Identify which cell holds the provided text, then report its (X, Y) central coordinate. 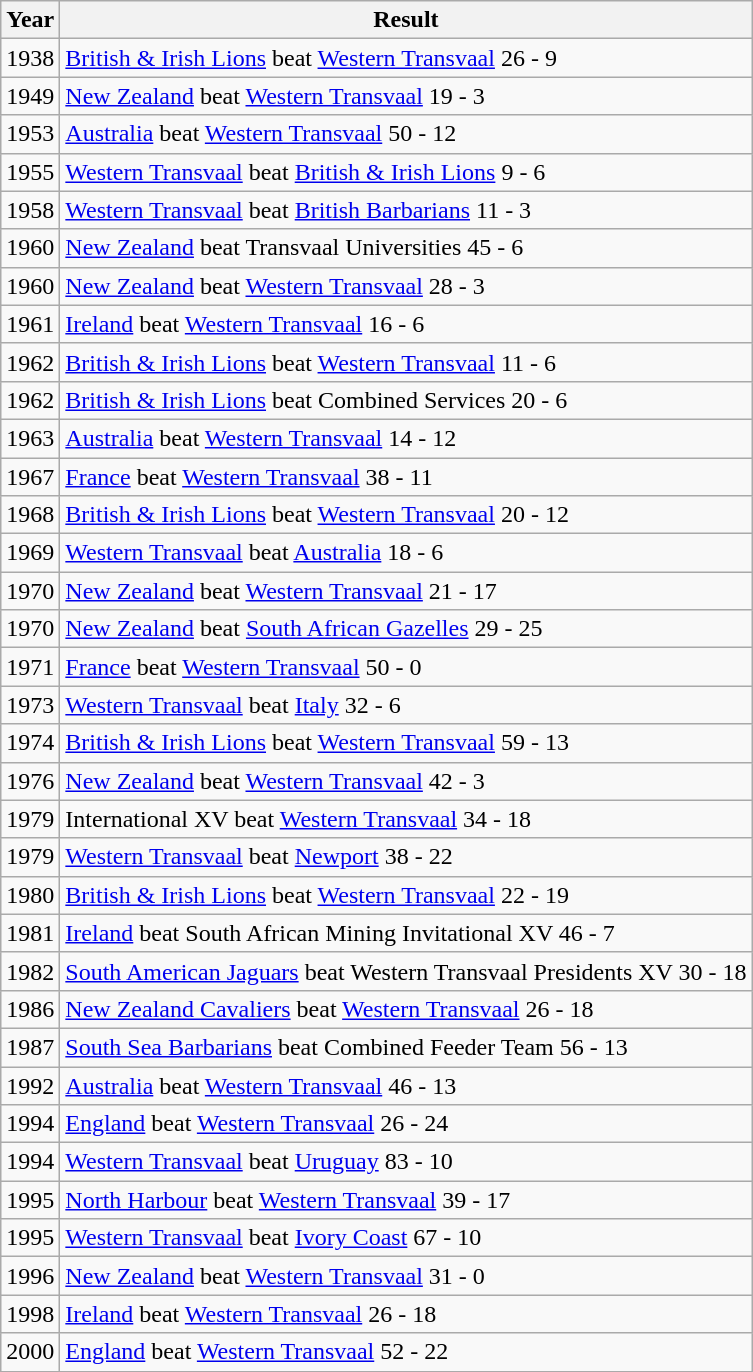
New Zealand beat South African Gazelles 29 - 25 (406, 629)
2000 (30, 1352)
New Zealand beat Western Transvaal 19 - 3 (406, 96)
Australia beat Western Transvaal 50 - 12 (406, 134)
British & Irish Lions beat Western Transvaal 20 - 12 (406, 515)
1961 (30, 324)
International XV beat Western Transvaal 34 - 18 (406, 819)
1980 (30, 895)
England beat Western Transvaal 26 - 24 (406, 1124)
1974 (30, 743)
Ireland beat Western Transvaal 26 - 18 (406, 1314)
Year (30, 20)
1963 (30, 438)
New Zealand Cavaliers beat Western Transvaal 26 - 18 (406, 1009)
Western Transvaal beat Italy 32 - 6 (406, 705)
1987 (30, 1047)
1953 (30, 134)
British & Irish Lions beat Western Transvaal 22 - 19 (406, 895)
New Zealand beat Western Transvaal 42 - 3 (406, 781)
British & Irish Lions beat Combined Services 20 - 6 (406, 400)
1969 (30, 553)
1968 (30, 515)
Western Transvaal beat Ivory Coast 67 - 10 (406, 1238)
1949 (30, 96)
Western Transvaal beat Uruguay 83 - 10 (406, 1162)
1998 (30, 1314)
British & Irish Lions beat Western Transvaal 11 - 6 (406, 362)
Western Transvaal beat British & Irish Lions 9 - 6 (406, 172)
South American Jaguars beat Western Transvaal Presidents XV 30 - 18 (406, 971)
France beat Western Transvaal 50 - 0 (406, 667)
France beat Western Transvaal 38 - 11 (406, 477)
Ireland beat Western Transvaal 16 - 6 (406, 324)
Australia beat Western Transvaal 14 - 12 (406, 438)
1986 (30, 1009)
British & Irish Lions beat Western Transvaal 59 - 13 (406, 743)
1996 (30, 1276)
England beat Western Transvaal 52 - 22 (406, 1352)
New Zealand beat Western Transvaal 21 - 17 (406, 591)
1981 (30, 933)
1992 (30, 1085)
Result (406, 20)
1976 (30, 781)
New Zealand beat Western Transvaal 28 - 3 (406, 286)
1955 (30, 172)
1958 (30, 210)
British & Irish Lions beat Western Transvaal 26 - 9 (406, 58)
Western Transvaal beat Newport 38 - 22 (406, 857)
South Sea Barbarians beat Combined Feeder Team 56 - 13 (406, 1047)
New Zealand beat Transvaal Universities 45 - 6 (406, 248)
1982 (30, 971)
Australia beat Western Transvaal 46 - 13 (406, 1085)
New Zealand beat Western Transvaal 31 - 0 (406, 1276)
Western Transvaal beat Australia 18 - 6 (406, 553)
Western Transvaal beat British Barbarians 11 - 3 (406, 210)
Ireland beat South African Mining Invitational XV 46 - 7 (406, 933)
1938 (30, 58)
1967 (30, 477)
1971 (30, 667)
1973 (30, 705)
North Harbour beat Western Transvaal 39 - 17 (406, 1200)
